Capture the cell that displays the provided text and extract its [X, Y] central coordinate. 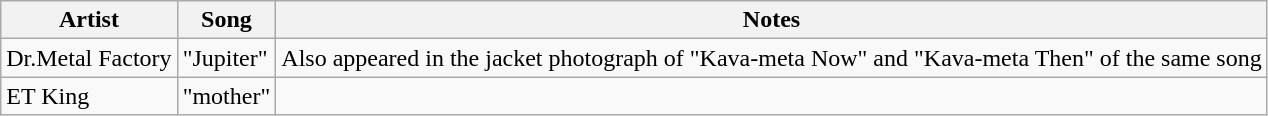
Artist [89, 20]
Notes [772, 20]
"mother" [226, 96]
Also appeared in the jacket photograph of "Kava-meta Now" and "Kava-meta Then" of the same song [772, 58]
Dr.Metal Factory [89, 58]
ET King [89, 96]
"Jupiter" [226, 58]
Song [226, 20]
